Scan for the cell matching the given text and deliver its (X, Y) coordinate at center. 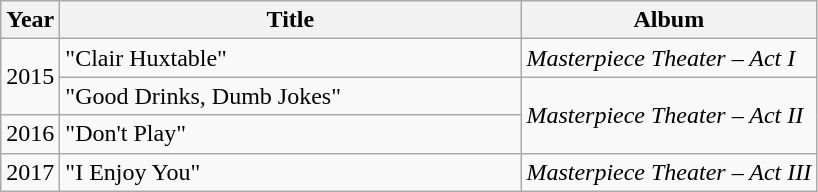
2017 (30, 172)
2015 (30, 77)
Masterpiece Theater – Act III (669, 172)
Album (669, 20)
"I Enjoy You" (290, 172)
Year (30, 20)
"Good Drinks, Dumb Jokes" (290, 96)
"Don't Play" (290, 134)
"Clair Huxtable" (290, 58)
Title (290, 20)
2016 (30, 134)
Masterpiece Theater – Act II (669, 115)
Masterpiece Theater – Act I (669, 58)
